Provide the (X, Y) coordinate of the cell's center where the given text is located.  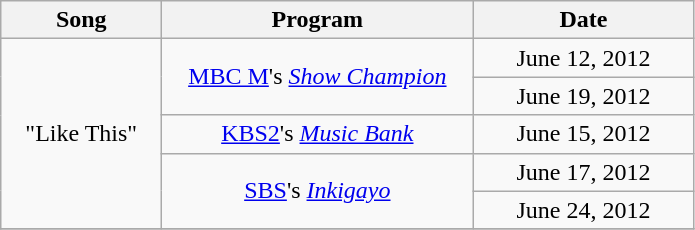
Program (318, 20)
June 15, 2012 (584, 134)
Date (584, 20)
SBS's Inkigayo (318, 191)
June 17, 2012 (584, 172)
June 12, 2012 (584, 58)
Song (82, 20)
KBS2's Music Bank (318, 134)
MBC M's Show Champion (318, 77)
June 24, 2012 (584, 210)
June 19, 2012 (584, 96)
"Like This" (82, 134)
